Return [x, y] of the center of cell containing provided text 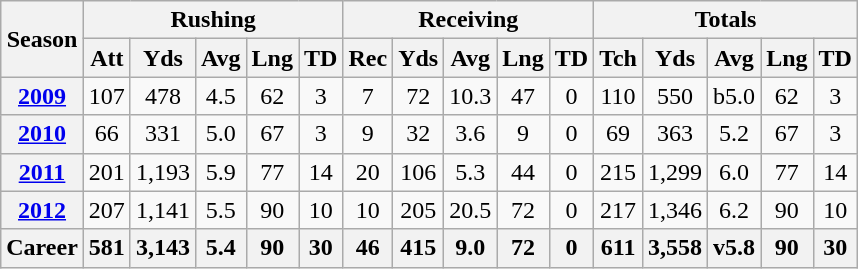
Att [106, 58]
205 [418, 210]
1,346 [674, 210]
Receiving [468, 20]
3,143 [162, 248]
215 [618, 172]
6.2 [734, 210]
5.4 [220, 248]
5.2 [734, 134]
Tch [618, 58]
110 [618, 96]
4.5 [220, 96]
b5.0 [734, 96]
9.0 [470, 248]
2012 [42, 210]
Rushing [213, 20]
3,558 [674, 248]
20 [368, 172]
1,141 [162, 210]
5.0 [220, 134]
1,299 [674, 172]
478 [162, 96]
581 [106, 248]
5.5 [220, 210]
Rec [368, 58]
2009 [42, 96]
v5.8 [734, 248]
415 [418, 248]
Season [42, 39]
44 [523, 172]
6.0 [734, 172]
1,193 [162, 172]
2011 [42, 172]
201 [106, 172]
106 [418, 172]
5.9 [220, 172]
Career [42, 248]
550 [674, 96]
10.3 [470, 96]
3.6 [470, 134]
Totals [726, 20]
331 [162, 134]
217 [618, 210]
107 [106, 96]
69 [618, 134]
7 [368, 96]
5.3 [470, 172]
46 [368, 248]
47 [523, 96]
66 [106, 134]
2010 [42, 134]
207 [106, 210]
20.5 [470, 210]
363 [674, 134]
611 [618, 248]
32 [418, 134]
